Output the [x, y] coordinate of the center of the cell containing the given text.  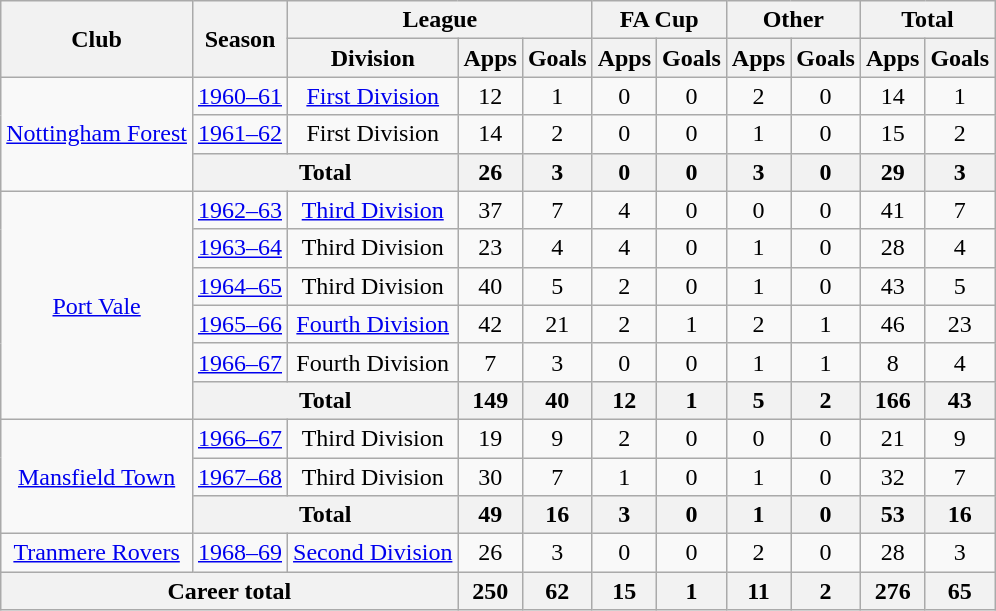
Nottingham Forest [97, 134]
Season [240, 39]
8 [892, 362]
Career total [230, 591]
250 [490, 591]
42 [490, 324]
29 [892, 172]
1962–63 [240, 210]
1960–61 [240, 96]
32 [892, 477]
FA Cup [659, 20]
62 [557, 591]
37 [490, 210]
1961–62 [240, 134]
1963–64 [240, 248]
League [440, 20]
11 [758, 591]
1965–66 [240, 324]
Tranmere Rovers [97, 553]
46 [892, 324]
49 [490, 515]
Division [373, 58]
1964–65 [240, 286]
Second Division [373, 553]
1968–69 [240, 553]
19 [490, 438]
Mansfield Town [97, 476]
Club [97, 39]
276 [892, 591]
Other [793, 20]
30 [490, 477]
53 [892, 515]
1967–68 [240, 477]
149 [490, 400]
Port Vale [97, 305]
166 [892, 400]
41 [892, 210]
65 [960, 591]
